Identify which cell holds the provided text, then report its [x, y] central coordinate. 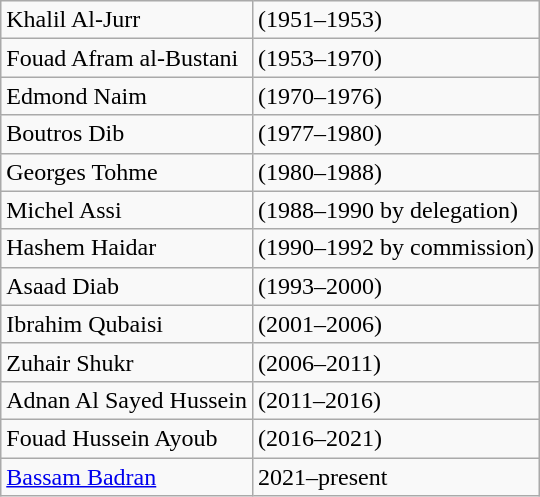
Hashem Haidar [127, 248]
Zuhair Shukr [127, 362]
(2016–2021) [396, 438]
Boutros Dib [127, 134]
(1970–1976) [396, 96]
Asaad Diab [127, 286]
2021–present [396, 477]
Ibrahim Qubaisi [127, 324]
Bassam Badran [127, 477]
Fouad Hussein Ayoub [127, 438]
Fouad Afram al-Bustani [127, 58]
(1977–1980) [396, 134]
Khalil Al-Jurr [127, 20]
(1951–1953) [396, 20]
(1990–1992 by commission) [396, 248]
(1988–1990 by delegation) [396, 210]
Georges Tohme [127, 172]
Michel Assi [127, 210]
(1993–2000) [396, 286]
Edmond Naim [127, 96]
(2006–2011) [396, 362]
(1953–1970) [396, 58]
(2001–2006) [396, 324]
(2011–2016) [396, 400]
Adnan Al Sayed Hussein [127, 400]
(1980–1988) [396, 172]
